Search for the cell housing the specified text and yield its (X, Y) center coordinate. 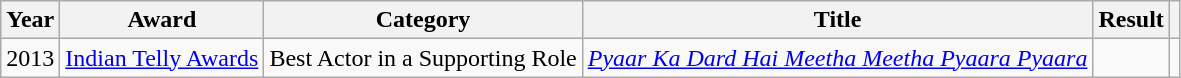
Result (1131, 20)
2013 (30, 58)
Award (162, 20)
Category (423, 20)
Title (838, 20)
Year (30, 20)
Indian Telly Awards (162, 58)
Best Actor in a Supporting Role (423, 58)
Pyaar Ka Dard Hai Meetha Meetha Pyaara Pyaara (838, 58)
